Capture the cell that displays the provided text and extract its [X, Y] central coordinate. 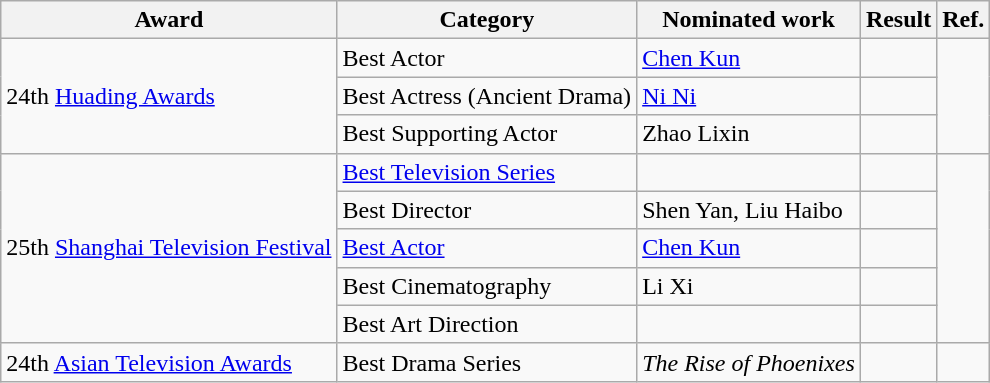
Award [169, 20]
Best Art Direction [487, 324]
Shen Yan, Liu Haibo [749, 210]
Best Television Series [487, 172]
Best Actress (Ancient Drama) [487, 96]
Zhao Lixin [749, 134]
Category [487, 20]
The Rise of Phoenixes [749, 362]
Li Xi [749, 286]
Best Drama Series [487, 362]
Ni Ni [749, 96]
Result [898, 20]
Best Supporting Actor [487, 134]
Ref. [964, 20]
Best Director [487, 210]
24th Asian Television Awards [169, 362]
Nominated work [749, 20]
24th Huading Awards [169, 96]
25th Shanghai Television Festival [169, 248]
Best Cinematography [487, 286]
